Search for the cell housing the specified text and yield its [x, y] center coordinate. 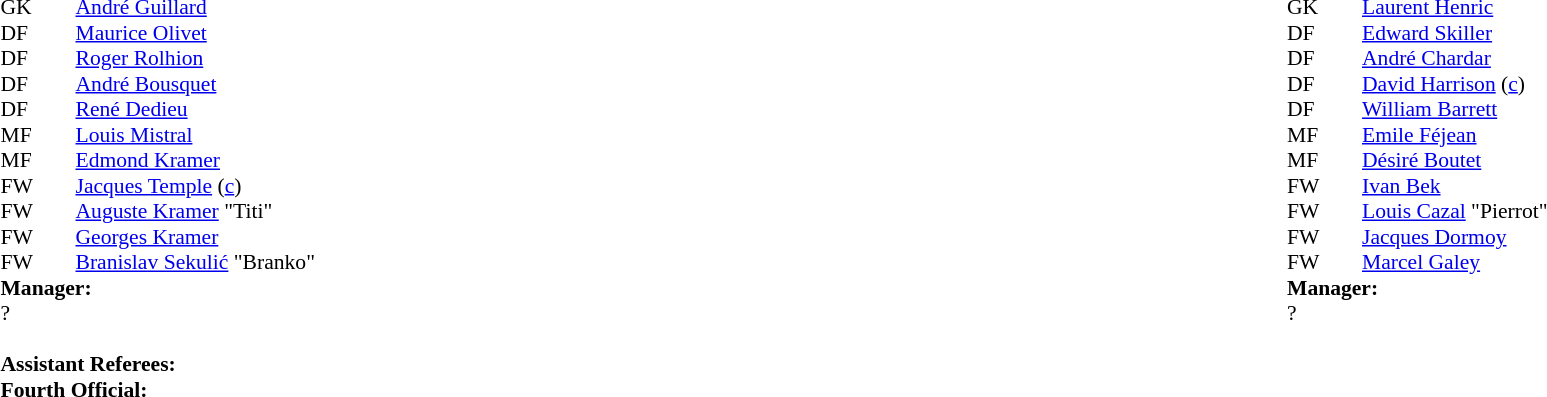
Jacques Temple (c) [196, 186]
Louis Cazal "Pierrot" [1454, 211]
Edward Skiller [1454, 33]
Roger Rolhion [196, 59]
Edmond Kramer [196, 161]
Maurice Olivet [196, 33]
David Harrison (c) [1454, 84]
Auguste Kramer "Titi" [196, 211]
André Chardar [1454, 59]
Ivan Bek [1454, 186]
André Bousquet [196, 84]
Jacques Dormoy [1454, 237]
Georges Kramer [196, 237]
Louis Mistral [196, 135]
Désiré Boutet [1454, 161]
Branislav Sekulić "Branko" [196, 263]
René Dedieu [196, 109]
? [1417, 313]
William Barrett [1454, 109]
Marcel Galey [1454, 263]
Emile Féjean [1454, 135]
